For the text-containing cell, return its midpoint in [X, Y] coordinate format. 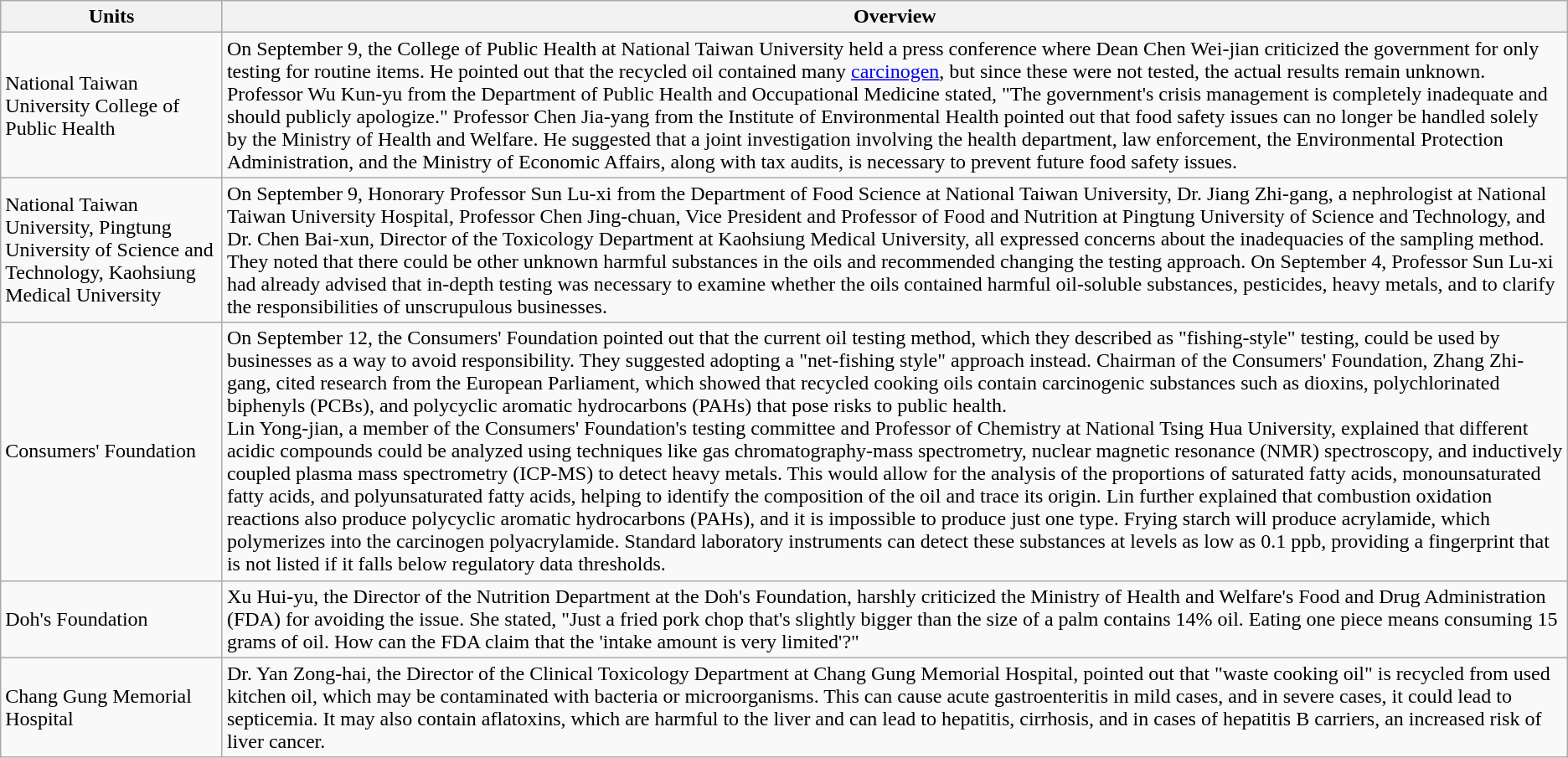
Overview [895, 17]
National Taiwan University College of Public Health [112, 106]
Units [112, 17]
Chang Gung Memorial Hospital [112, 707]
Consumers' Foundation [112, 451]
National Taiwan University, Pingtung University of Science and Technology, Kaohsiung Medical University [112, 250]
Doh's Foundation [112, 619]
